For the text-containing cell, return its midpoint in [x, y] coordinate format. 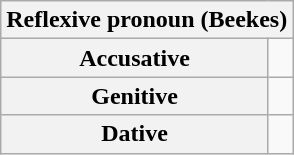
Reflexive pronoun (Beekes) [147, 20]
Dative [135, 134]
Accusative [135, 58]
Genitive [135, 96]
